Search for the cell housing the specified text and yield its [X, Y] center coordinate. 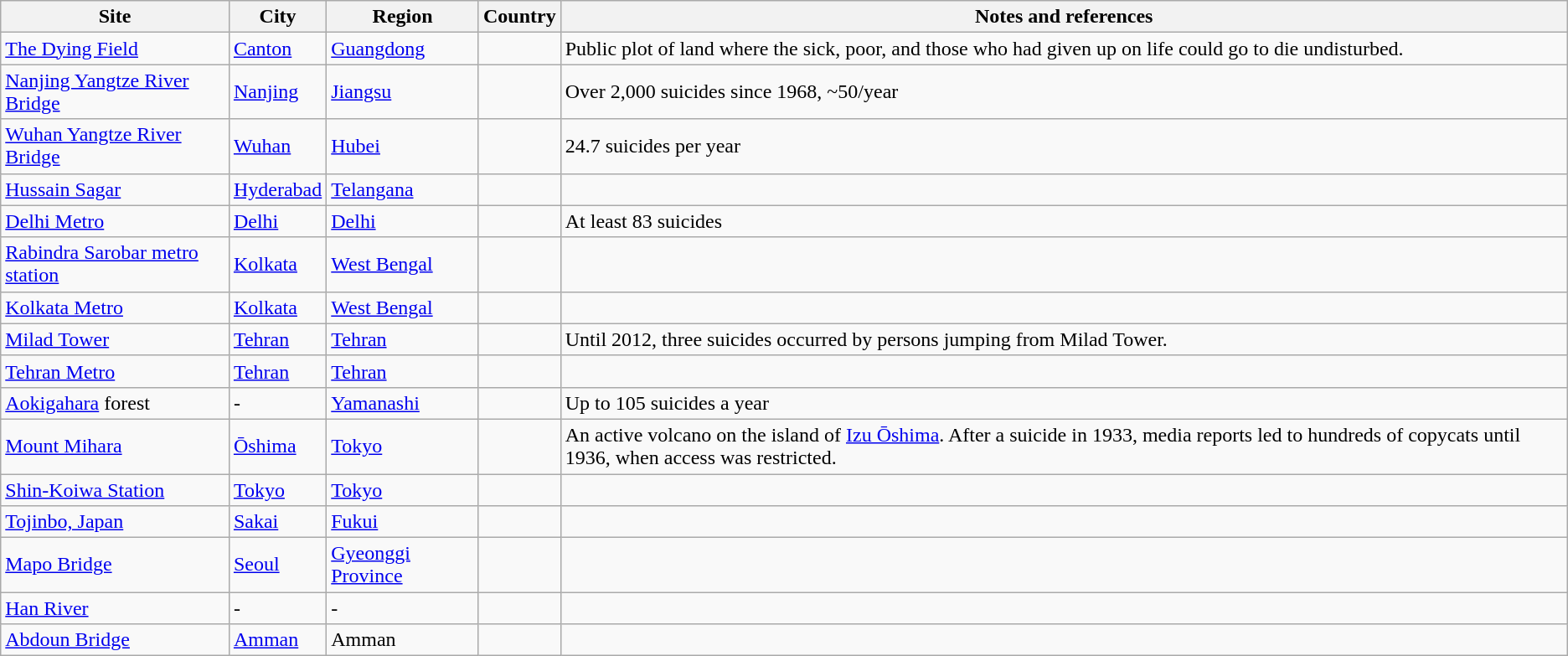
Nanjing [277, 92]
Telangana [403, 189]
Mapo Bridge [116, 565]
Region [403, 17]
City [277, 17]
Site [116, 17]
Rabindra Sarobar metro station [116, 265]
Abdoun Bridge [116, 640]
Guangdong [403, 49]
Seoul [277, 565]
Ōshima [277, 446]
Sakai [277, 522]
Hussain Sagar [116, 189]
Jiangsu [403, 92]
Up to 105 suicides a year [1064, 403]
Notes and references [1064, 17]
Country [519, 17]
Until 2012, three suicides occurred by persons jumping from Milad Tower. [1064, 339]
Han River [116, 608]
Tehran Metro [116, 371]
Yamanashi [403, 403]
Tojinbo, Japan [116, 522]
Wuhan [277, 146]
Nanjing Yangtze River Bridge [116, 92]
Wuhan Yangtze River Bridge [116, 146]
Kolkata Metro [116, 307]
Hubei [403, 146]
Shin-Koiwa Station [116, 490]
Aokigahara forest [116, 403]
Mount Mihara [116, 446]
Over 2,000 suicides since 1968, ~50/year [1064, 92]
Hyderabad [277, 189]
24.7 suicides per year [1064, 146]
Gyeonggi Province [403, 565]
Fukui [403, 522]
Canton [277, 49]
The Dying Field [116, 49]
Delhi Metro [116, 221]
At least 83 suicides [1064, 221]
Public plot of land where the sick, poor, and those who had given up on life could go to die undisturbed. [1064, 49]
Milad Tower [116, 339]
